Scan for the cell matching the given text and deliver its [x, y] coordinate at center. 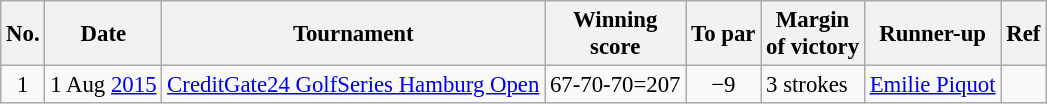
To par [724, 34]
Emilie Piquot [932, 85]
−9 [724, 85]
1 [23, 85]
Date [104, 34]
CreditGate24 GolfSeries Hamburg Open [354, 85]
67-70-70=207 [616, 85]
Tournament [354, 34]
Marginof victory [813, 34]
1 Aug 2015 [104, 85]
No. [23, 34]
Ref [1024, 34]
Runner-up [932, 34]
3 strokes [813, 85]
Winningscore [616, 34]
